Find where the given text appears and provide that cell's center as [X, Y] coordinate. 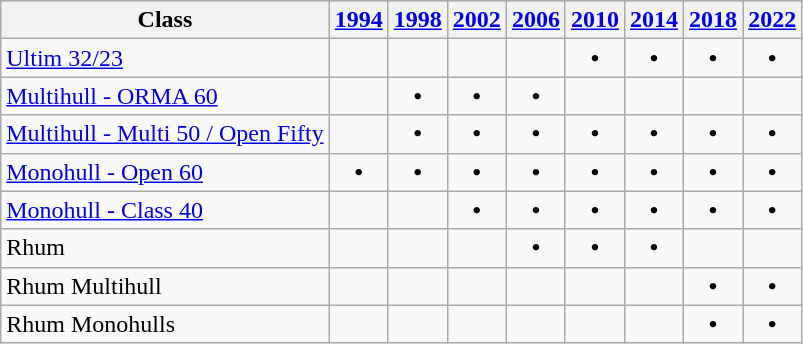
1998 [418, 20]
Class [165, 20]
Rhum Monohulls [165, 324]
2018 [714, 20]
Rhum Multihull [165, 286]
Rhum [165, 248]
2010 [594, 20]
2022 [772, 20]
1994 [358, 20]
Monohull - Open 60 [165, 172]
2002 [476, 20]
Multihull - ORMA 60 [165, 96]
2006 [536, 20]
2014 [654, 20]
Ultim 32/23 [165, 58]
Multihull - Multi 50 / Open Fifty [165, 134]
Monohull - Class 40 [165, 210]
